Capture the cell that displays the provided text and extract its (x, y) central coordinate. 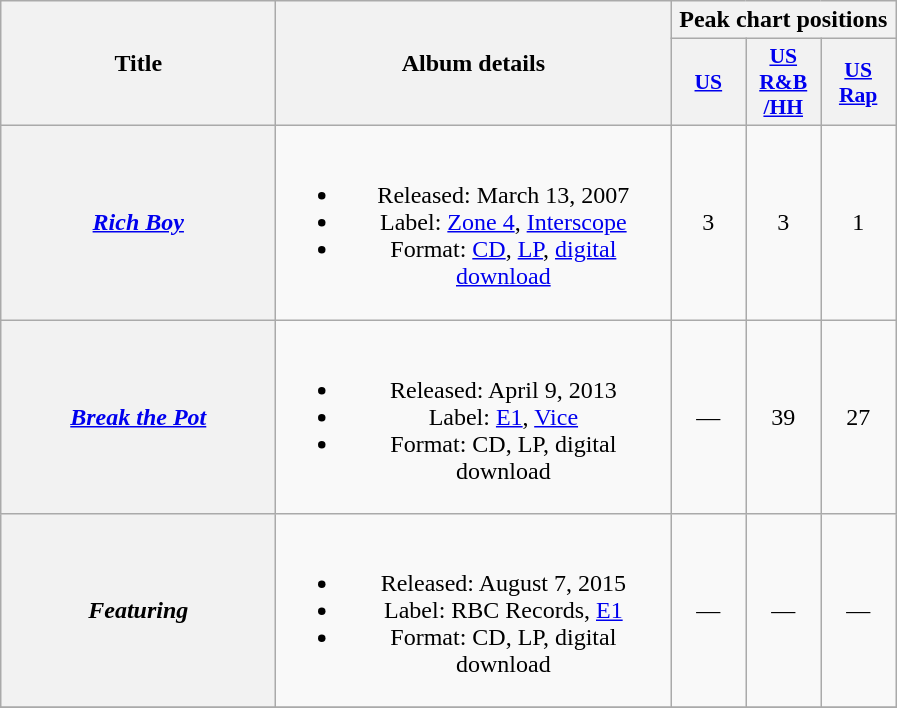
Released: March 13, 2007Label: Zone 4, InterscopeFormat: CD, LP, digital download (474, 222)
Title (138, 64)
Album details (474, 64)
Break the Pot (138, 417)
USR&B/HH (784, 82)
US (708, 82)
27 (858, 417)
39 (784, 417)
USRap (858, 82)
Peak chart positions (784, 20)
Rich Boy (138, 222)
Released: April 9, 2013Label: E1, ViceFormat: CD, LP, digital download (474, 417)
Released: August 7, 2015Label: RBC Records, E1Format: CD, LP, digital download (474, 611)
Featuring (138, 611)
1 (858, 222)
